Output the [X, Y] coordinate of the center of the cell containing the given text.  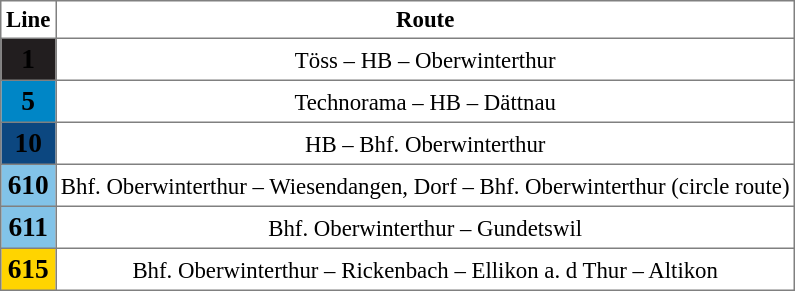
HB – Bhf. Oberwinterthur [426, 143]
Bhf. Oberwinterthur – Wiesendangen, Dorf – Bhf. Oberwinterthur (circle route) [426, 185]
611 [28, 227]
Line [28, 20]
Bhf. Oberwinterthur – Rickenbach – Ellikon a. d Thur – Altikon [426, 269]
Töss – HB – Oberwinterthur [426, 59]
10 [28, 143]
Technorama – HB – Dättnau [426, 101]
610 [28, 185]
Bhf. Oberwinterthur – Gundetswil [426, 227]
Route [426, 20]
1 [28, 59]
615 [28, 269]
5 [28, 101]
